Identify which cell holds the provided text, then report its (X, Y) central coordinate. 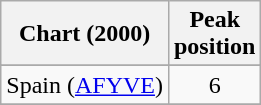
Peakposition (214, 34)
Spain (AFYVE) (85, 85)
6 (214, 85)
Chart (2000) (85, 34)
